Capture the cell that displays the provided text and extract its [X, Y] central coordinate. 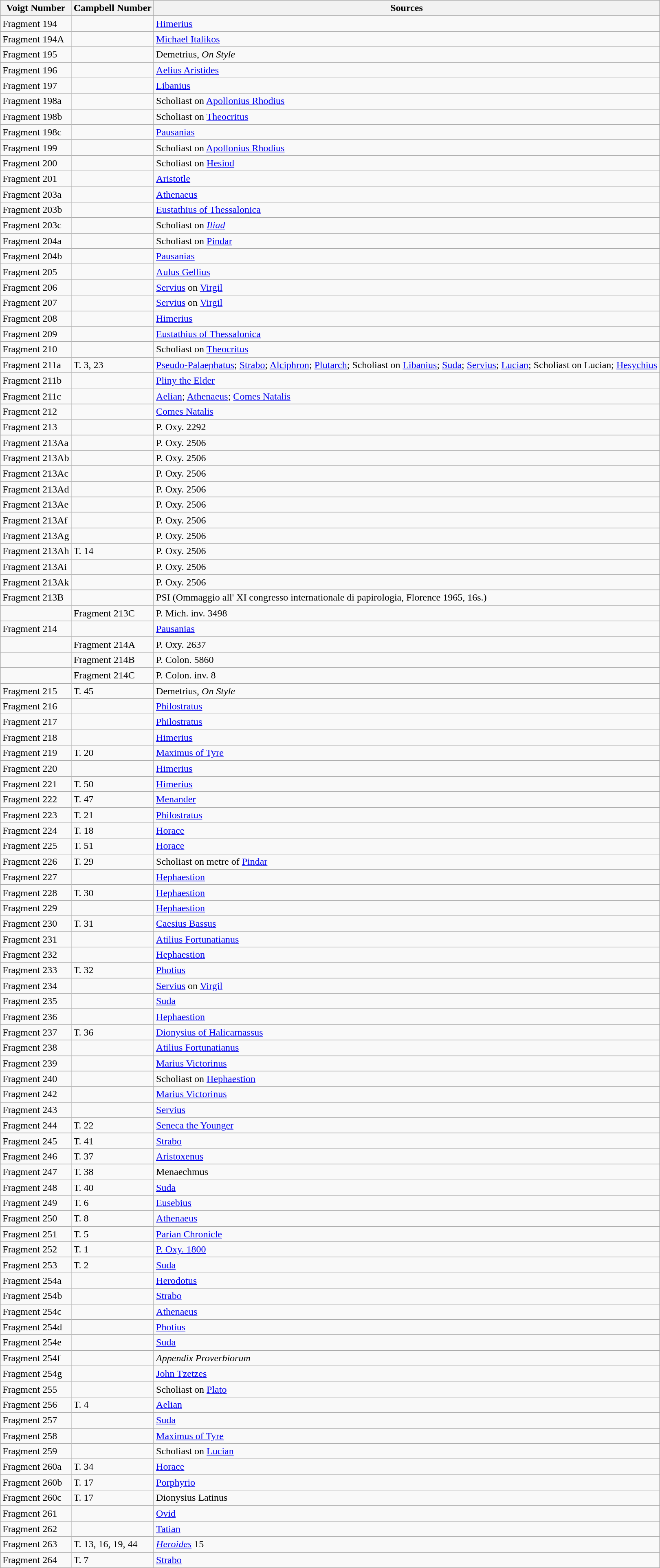
Fragment 261 [36, 1513]
Fragment 198a [36, 101]
Fragment 254d [36, 1327]
Fragment 224 [36, 830]
Fragment 200 [36, 163]
Fragment 252 [36, 1250]
Fragment 244 [36, 1125]
Fragment 217 [36, 722]
Fragment 259 [36, 1451]
Fragment 213Ab [36, 458]
Fragment 213Ag [36, 536]
Fragment 213 [36, 427]
Fragment 260c [36, 1498]
Fragment 213C [112, 613]
Fragment 206 [36, 287]
Fragment 237 [36, 1032]
Pseudo-Palaephatus; Strabo; Alciphron; Plutarch; Scholiast on Libanius; Suda; Servius; Lucian; Scholiast on Lucian; Hesychius [407, 365]
P. Colon. inv. 8 [407, 675]
T. 38 [112, 1172]
Fragment 231 [36, 939]
Sources [407, 8]
Fragment 214 [36, 629]
Fragment 256 [36, 1405]
P. Oxy. 2292 [407, 427]
Fragment 262 [36, 1529]
T. 47 [112, 799]
Fragment 214C [112, 675]
Aulus Gellius [407, 272]
Fragment 254e [36, 1343]
T. 8 [112, 1219]
Fragment 209 [36, 334]
Servius [407, 1110]
Caesius Bassus [407, 923]
Fragment 247 [36, 1172]
T. 13, 16, 19, 44 [112, 1544]
Michael Italikos [407, 39]
Fragment 212 [36, 411]
Fragment 235 [36, 1001]
Appendix Proverbiorum [407, 1358]
T. 7 [112, 1560]
Fragment 219 [36, 753]
T. 20 [112, 753]
Fragment 204a [36, 241]
Fragment 229 [36, 908]
T. 2 [112, 1265]
Fragment 227 [36, 877]
Fragment 203c [36, 225]
T. 6 [112, 1203]
Voigt Number [36, 8]
Fragment 203b [36, 210]
Fragment 230 [36, 923]
Fragment 211c [36, 396]
Fragment 211b [36, 380]
Fragment 201 [36, 179]
Fragment 198b [36, 117]
Fragment 246 [36, 1156]
Fragment 260a [36, 1467]
Fragment 218 [36, 738]
Fragment 213Ah [36, 551]
Fragment 254f [36, 1358]
Fragment 220 [36, 769]
Fragment 213Aa [36, 442]
Comes Natalis [407, 411]
Fragment 238 [36, 1048]
Fragment 213Ac [36, 474]
Fragment 213Ae [36, 505]
Fragment 257 [36, 1420]
Fragment 205 [36, 272]
Fragment 204b [36, 256]
Fragment 260b [36, 1482]
Pliny the Elder [407, 380]
Fragment 221 [36, 784]
T. 1 [112, 1250]
Aristoxenus [407, 1156]
Heroides 15 [407, 1544]
T. 32 [112, 970]
Fragment 222 [36, 799]
Aelian [407, 1405]
P. Oxy. 1800 [407, 1250]
Dionysius Latinus [407, 1498]
Fragment 228 [36, 892]
Fragment 203a [36, 194]
P. Mich. inv. 3498 [407, 613]
Fragment 197 [36, 86]
T. 22 [112, 1125]
Fragment 263 [36, 1544]
Libanius [407, 86]
Fragment 195 [36, 55]
Fragment 254b [36, 1296]
T. 21 [112, 815]
Fragment 234 [36, 986]
T. 51 [112, 846]
P. Colon. 5860 [407, 660]
Scholiast on Hephaestion [407, 1079]
Fragment 223 [36, 815]
T. 30 [112, 892]
Fragment 232 [36, 955]
Fragment 216 [36, 707]
Fragment 242 [36, 1094]
Fragment 208 [36, 318]
Fragment 249 [36, 1203]
T. 14 [112, 551]
Parian Chronicle [407, 1234]
Fragment 243 [36, 1110]
Fragment 225 [36, 846]
Fragment 248 [36, 1188]
Fragment 207 [36, 303]
T. 31 [112, 923]
P. Oxy. 2637 [407, 644]
Fragment 214A [112, 644]
Fragment 226 [36, 861]
Fragment 215 [36, 691]
T. 36 [112, 1032]
Scholiast on metre of Pindar [407, 861]
Fragment 210 [36, 349]
Fragment 258 [36, 1435]
Fragment 239 [36, 1063]
Menander [407, 799]
Seneca the Younger [407, 1125]
Fragment 254c [36, 1312]
T. 4 [112, 1405]
Porphyrio [407, 1482]
Fragment 254a [36, 1281]
Fragment 213Af [36, 520]
T. 40 [112, 1188]
Fragment 213B [36, 598]
John Tzetzes [407, 1374]
Fragment 213Ad [36, 489]
T. 37 [112, 1156]
Fragment 255 [36, 1389]
Fragment 240 [36, 1079]
Eusebius [407, 1203]
Fragment 198c [36, 132]
PSI (Ommaggio all' XI congresso internationale di papirologia, Florence 1965, 16s.) [407, 598]
Fragment 196 [36, 70]
Fragment 213Ai [36, 567]
T. 29 [112, 861]
T. 50 [112, 784]
Fragment 214B [112, 660]
T. 34 [112, 1467]
Scholiast on Hesiod [407, 163]
Fragment 236 [36, 1017]
Fragment 264 [36, 1560]
Aristotle [407, 179]
Fragment 254g [36, 1374]
Fragment 199 [36, 148]
Aelius Aristides [407, 70]
Fragment 194 [36, 24]
T. 41 [112, 1141]
Fragment 213Ak [36, 582]
Fragment 233 [36, 970]
Menaechmus [407, 1172]
Fragment 251 [36, 1234]
Fragment 194A [36, 39]
T. 5 [112, 1234]
Scholiast on Plato [407, 1389]
Campbell Number [112, 8]
Fragment 250 [36, 1219]
Scholiast on Pindar [407, 241]
T. 18 [112, 830]
T. 3, 23 [112, 365]
Dionysius of Halicarnassus [407, 1032]
Herodotus [407, 1281]
Ovid [407, 1513]
Aelian; Athenaeus; Comes Natalis [407, 396]
Tatian [407, 1529]
Scholiast on Lucian [407, 1451]
Scholiast on Iliad [407, 225]
T. 45 [112, 691]
Fragment 253 [36, 1265]
Fragment 245 [36, 1141]
Fragment 211a [36, 365]
